From the cell containing the given text, extract its center point as (x, y) coordinate. 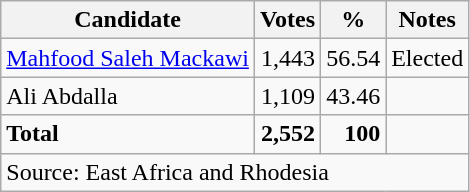
43.46 (354, 96)
Total (128, 134)
1,443 (287, 58)
100 (354, 134)
Elected (428, 58)
1,109 (287, 96)
Notes (428, 20)
% (354, 20)
Mahfood Saleh Mackawi (128, 58)
Candidate (128, 20)
Votes (287, 20)
Ali Abdalla (128, 96)
2,552 (287, 134)
Source: East Africa and Rhodesia (235, 172)
56.54 (354, 58)
